Find where the given text appears and provide that cell's center as (X, Y) coordinate. 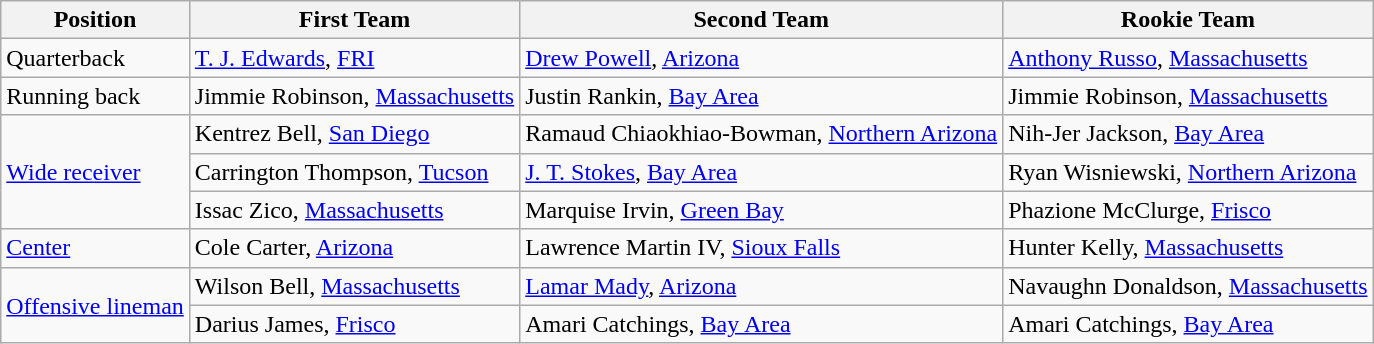
Darius James, Frisco (354, 324)
Center (96, 248)
Kentrez Bell, San Diego (354, 134)
Carrington Thompson, Tucson (354, 172)
Cole Carter, Arizona (354, 248)
Running back (96, 96)
Navaughn Donaldson, Massachusetts (1188, 286)
Ramaud Chiaokhiao-Bowman, Northern Arizona (762, 134)
Nih-Jer Jackson, Bay Area (1188, 134)
T. J. Edwards, FRI (354, 58)
Wide receiver (96, 172)
First Team (354, 20)
Lamar Mady, Arizona (762, 286)
Position (96, 20)
Anthony Russo, Massachusetts (1188, 58)
Justin Rankin, Bay Area (762, 96)
Rookie Team (1188, 20)
Issac Zico, Massachusetts (354, 210)
Wilson Bell, Massachusetts (354, 286)
Quarterback (96, 58)
Drew Powell, Arizona (762, 58)
Phazione McClurge, Frisco (1188, 210)
J. T. Stokes, Bay Area (762, 172)
Ryan Wisniewski, Northern Arizona (1188, 172)
Marquise Irvin, Green Bay (762, 210)
Hunter Kelly, Massachusetts (1188, 248)
Second Team (762, 20)
Lawrence Martin IV, Sioux Falls (762, 248)
Offensive lineman (96, 305)
